For the text-containing cell, return its midpoint in (X, Y) coordinate format. 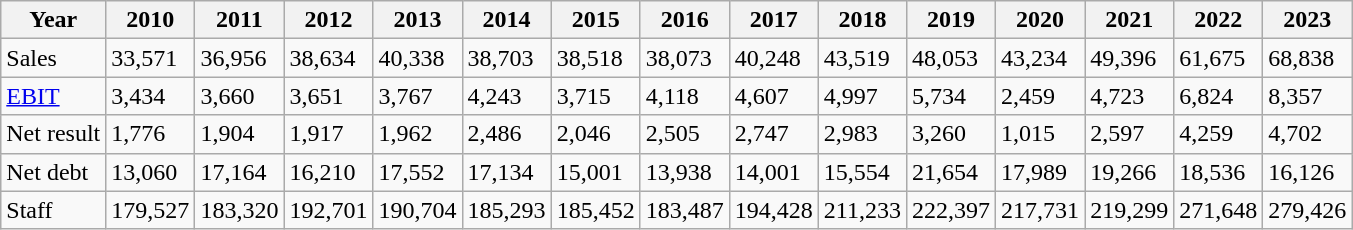
40,338 (418, 58)
43,234 (1040, 58)
38,634 (328, 58)
194,428 (774, 210)
19,266 (1130, 172)
2020 (1040, 20)
222,397 (950, 210)
2,747 (774, 134)
4,702 (1308, 134)
3,660 (240, 96)
4,243 (506, 96)
4,723 (1130, 96)
3,767 (418, 96)
2,505 (684, 134)
36,956 (240, 58)
38,703 (506, 58)
2013 (418, 20)
2018 (862, 20)
2023 (1308, 20)
17,552 (418, 172)
4,607 (774, 96)
Net result (54, 134)
1,904 (240, 134)
18,536 (1218, 172)
211,233 (862, 210)
EBIT (54, 96)
2,046 (596, 134)
219,299 (1130, 210)
271,648 (1218, 210)
21,654 (950, 172)
68,838 (1308, 58)
1,776 (150, 134)
61,675 (1218, 58)
5,734 (950, 96)
183,487 (684, 210)
2012 (328, 20)
1,962 (418, 134)
49,396 (1130, 58)
2022 (1218, 20)
2015 (596, 20)
2019 (950, 20)
2011 (240, 20)
43,519 (862, 58)
Staff (54, 210)
4,118 (684, 96)
Net debt (54, 172)
40,248 (774, 58)
Year (54, 20)
2,459 (1040, 96)
190,704 (418, 210)
3,651 (328, 96)
1,917 (328, 134)
16,210 (328, 172)
8,357 (1308, 96)
2,983 (862, 134)
14,001 (774, 172)
2017 (774, 20)
3,715 (596, 96)
15,001 (596, 172)
2010 (150, 20)
2021 (1130, 20)
4,997 (862, 96)
192,701 (328, 210)
217,731 (1040, 210)
3,260 (950, 134)
17,164 (240, 172)
179,527 (150, 210)
17,134 (506, 172)
4,259 (1218, 134)
183,320 (240, 210)
2,597 (1130, 134)
16,126 (1308, 172)
185,293 (506, 210)
38,518 (596, 58)
2,486 (506, 134)
3,434 (150, 96)
33,571 (150, 58)
2014 (506, 20)
185,452 (596, 210)
1,015 (1040, 134)
15,554 (862, 172)
38,073 (684, 58)
48,053 (950, 58)
279,426 (1308, 210)
2016 (684, 20)
6,824 (1218, 96)
13,060 (150, 172)
13,938 (684, 172)
17,989 (1040, 172)
Sales (54, 58)
